Identify which cell holds the provided text, then report its (X, Y) central coordinate. 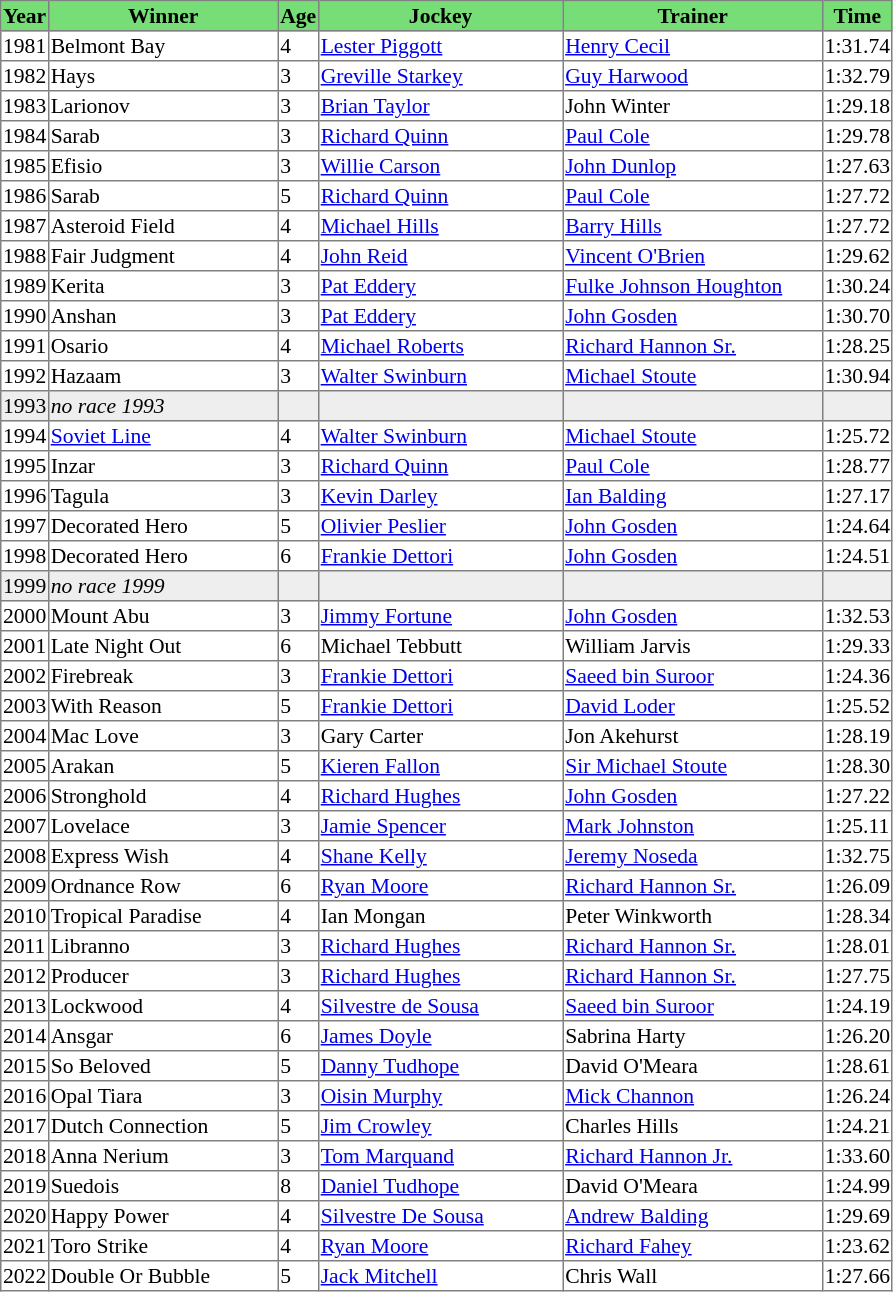
Ansgar (163, 1036)
Happy Power (163, 1216)
Jockey (440, 16)
1996 (25, 496)
Mark Johnston (693, 826)
1994 (25, 436)
1:26.20 (857, 1036)
Express Wish (163, 856)
1:27.63 (857, 166)
Greville Starkey (440, 76)
1:28.77 (857, 466)
1:24.64 (857, 526)
Richard Fahey (693, 1246)
1:32.79 (857, 76)
Winner (163, 16)
1:25.52 (857, 706)
1:24.36 (857, 676)
1:32.75 (857, 856)
Double Or Bubble (163, 1276)
1981 (25, 46)
2018 (25, 1156)
1992 (25, 376)
Jimmy Fortune (440, 616)
1:28.19 (857, 736)
1:33.60 (857, 1156)
Silvestre de Sousa (440, 1006)
1993 (25, 406)
2001 (25, 646)
Guy Harwood (693, 76)
Belmont Bay (163, 46)
Tom Marquand (440, 1156)
Tagula (163, 496)
Charles Hills (693, 1126)
1:28.01 (857, 946)
2003 (25, 706)
Willie Carson (440, 166)
1:26.09 (857, 886)
1986 (25, 196)
1998 (25, 556)
1:28.34 (857, 916)
1:30.24 (857, 286)
2016 (25, 1096)
2000 (25, 616)
1:27.66 (857, 1276)
John Dunlop (693, 166)
Year (25, 16)
1:29.78 (857, 136)
Peter Winkworth (693, 916)
1:24.21 (857, 1126)
1985 (25, 166)
Late Night Out (163, 646)
Henry Cecil (693, 46)
1:26.24 (857, 1096)
2015 (25, 1066)
Silvestre De Sousa (440, 1216)
2022 (25, 1276)
Trainer (693, 16)
Mac Love (163, 736)
2020 (25, 1216)
1:28.30 (857, 766)
Osario (163, 346)
Lockwood (163, 1006)
Vincent O'Brien (693, 256)
1988 (25, 256)
Inzar (163, 466)
1:27.17 (857, 496)
Larionov (163, 106)
Shane Kelly (440, 856)
Jim Crowley (440, 1126)
Daniel Tudhope (440, 1186)
1:30.94 (857, 376)
Jeremy Noseda (693, 856)
Chris Wall (693, 1276)
1:24.51 (857, 556)
2014 (25, 1036)
Kevin Darley (440, 496)
Mount Abu (163, 616)
James Doyle (440, 1036)
1997 (25, 526)
1:23.62 (857, 1246)
Lester Piggott (440, 46)
1982 (25, 76)
1983 (25, 106)
2007 (25, 826)
1989 (25, 286)
Fulke Johnson Houghton (693, 286)
Libranno (163, 946)
Arakan (163, 766)
Michael Hills (440, 226)
Danny Tudhope (440, 1066)
2002 (25, 676)
Sir Michael Stoute (693, 766)
Soviet Line (163, 436)
1999 (25, 586)
1984 (25, 136)
2019 (25, 1186)
2008 (25, 856)
Andrew Balding (693, 1216)
2021 (25, 1246)
8 (298, 1186)
David Loder (693, 706)
Hays (163, 76)
2011 (25, 946)
Anna Nerium (163, 1156)
Richard Hannon Jr. (693, 1156)
Barry Hills (693, 226)
Anshan (163, 316)
Sabrina Harty (693, 1036)
Kieren Fallon (440, 766)
Jon Akehurst (693, 736)
Stronghold (163, 796)
Efisio (163, 166)
Fair Judgment (163, 256)
Kerita (163, 286)
1:24.19 (857, 1006)
2012 (25, 976)
So Beloved (163, 1066)
With Reason (163, 706)
1:27.75 (857, 976)
Firebreak (163, 676)
1:28.25 (857, 346)
Time (857, 16)
Ian Balding (693, 496)
Asteroid Field (163, 226)
Age (298, 16)
no race 1999 (163, 586)
Lovelace (163, 826)
1:25.72 (857, 436)
Brian Taylor (440, 106)
2009 (25, 886)
1:32.53 (857, 616)
Ordnance Row (163, 886)
no race 1993 (163, 406)
Gary Carter (440, 736)
William Jarvis (693, 646)
Olivier Peslier (440, 526)
2013 (25, 1006)
Oisin Murphy (440, 1096)
Suedois (163, 1186)
1:29.62 (857, 256)
2005 (25, 766)
1:25.11 (857, 826)
Jamie Spencer (440, 826)
Jack Mitchell (440, 1276)
Michael Roberts (440, 346)
Ian Mongan (440, 916)
Opal Tiara (163, 1096)
John Winter (693, 106)
2006 (25, 796)
1:28.61 (857, 1066)
1995 (25, 466)
2017 (25, 1126)
1990 (25, 316)
Michael Tebbutt (440, 646)
Producer (163, 976)
Mick Channon (693, 1096)
1991 (25, 346)
Hazaam (163, 376)
1:30.70 (857, 316)
Tropical Paradise (163, 916)
1987 (25, 226)
Dutch Connection (163, 1126)
1:31.74 (857, 46)
1:29.69 (857, 1216)
John Reid (440, 256)
1:27.22 (857, 796)
1:29.18 (857, 106)
2010 (25, 916)
2004 (25, 736)
1:24.99 (857, 1186)
Toro Strike (163, 1246)
1:29.33 (857, 646)
